Provide the [X, Y] coordinate of the cell's center where the given text is located.  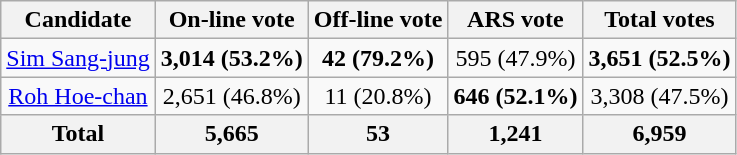
3,308 (47.5%) [660, 96]
6,959 [660, 134]
Off-line vote [378, 20]
Total [78, 134]
646 (52.1%) [516, 96]
5,665 [232, 134]
Sim Sang-jung [78, 58]
1,241 [516, 134]
Candidate [78, 20]
2,651 (46.8%) [232, 96]
Total votes [660, 20]
595 (47.9%) [516, 58]
On-line vote [232, 20]
Roh Hoe-chan [78, 96]
42 (79.2%) [378, 58]
3,014 (53.2%) [232, 58]
ARS vote [516, 20]
11 (20.8%) [378, 96]
3,651 (52.5%) [660, 58]
53 [378, 134]
